Return the (x, y) coordinate for the center point of the cell that contains the specified text.  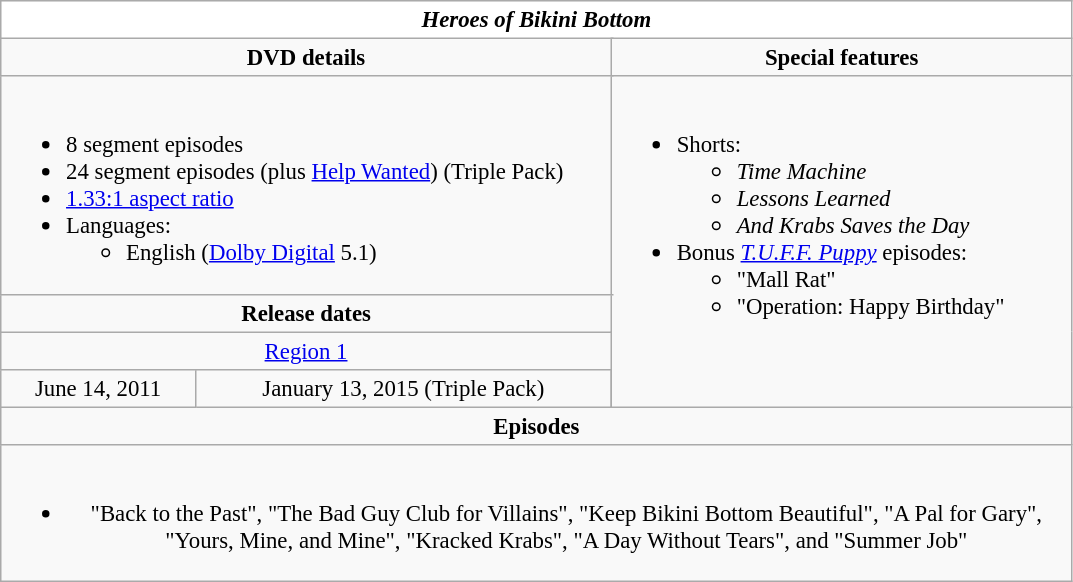
January 13, 2015 (Triple Pack) (403, 388)
June 14, 2011 (98, 388)
Episodes (536, 426)
DVD details (306, 58)
Shorts:Time MachineLessons LearnedAnd Krabs Saves the DayBonus T.U.F.F. Puppy episodes:"Mall Rat""Operation: Happy Birthday" (842, 242)
Special features (842, 58)
Region 1 (306, 351)
Heroes of Bikini Bottom (536, 20)
8 segment episodes24 segment episodes (plus Help Wanted) (Triple Pack)1.33:1 aspect ratioLanguages:English (Dolby Digital 5.1) (306, 185)
Release dates (306, 313)
